Extract the [X, Y] coordinate from the center of the cell holding the provided text.  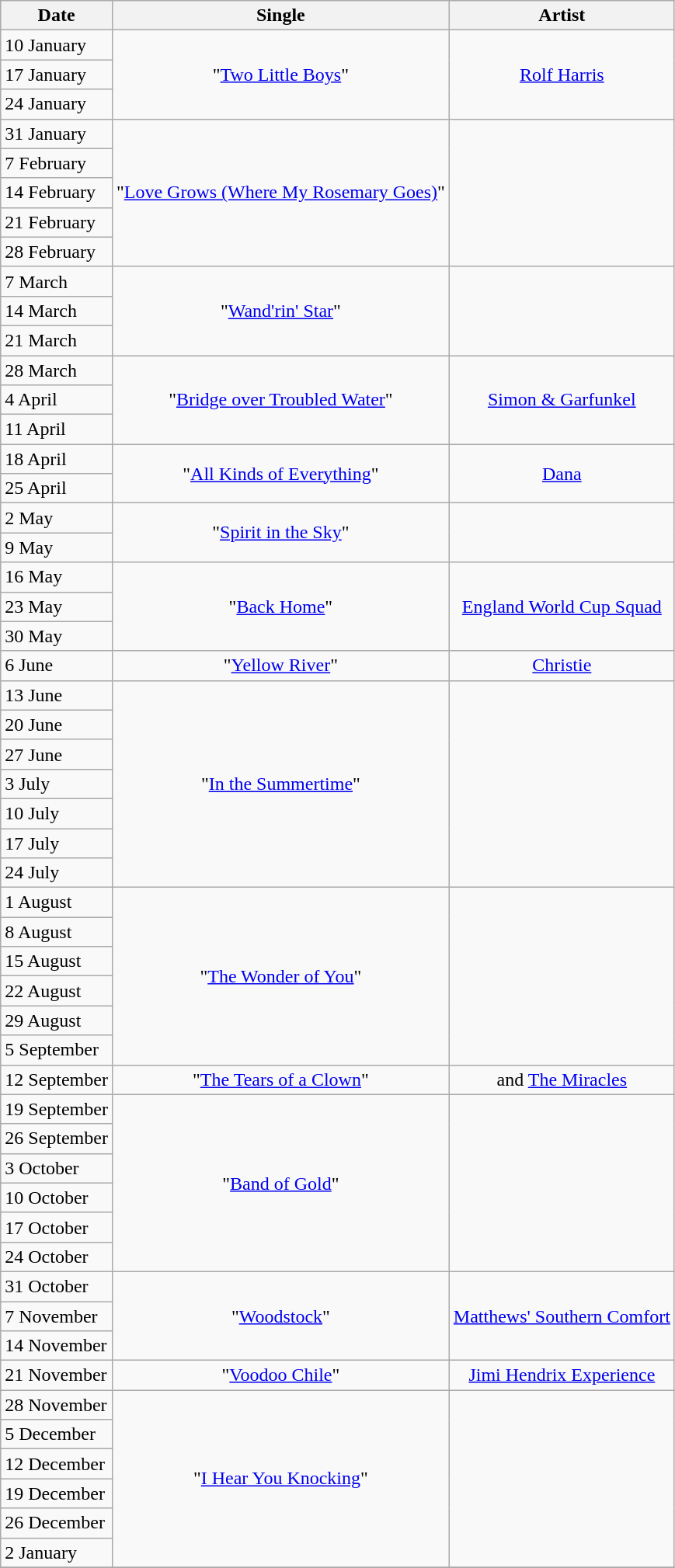
5 December [57, 1434]
23 May [57, 607]
8 August [57, 932]
7 February [57, 163]
13 June [57, 695]
21 November [57, 1375]
Rolf Harris [562, 75]
"Love Grows (Where My Rosemary Goes)" [280, 193]
12 December [57, 1464]
19 December [57, 1493]
"Back Home" [280, 607]
6 June [57, 666]
30 May [57, 636]
28 March [57, 370]
England World Cup Squad [562, 607]
Jimi Hendrix Experience [562, 1375]
"The Wonder of You" [280, 976]
7 March [57, 281]
"Bridge over Troubled Water" [280, 400]
10 October [57, 1198]
Simon & Garfunkel [562, 400]
Date [57, 16]
24 July [57, 873]
29 August [57, 1020]
19 September [57, 1109]
"In the Summertime" [280, 784]
7 November [57, 1316]
14 February [57, 193]
10 January [57, 45]
9 May [57, 548]
4 April [57, 400]
"I Hear You Knocking" [280, 1479]
20 June [57, 725]
"Woodstock" [280, 1316]
"Wand'rin' Star" [280, 311]
1 August [57, 902]
31 October [57, 1286]
18 April [57, 459]
Artist [562, 16]
"The Tears of a Clown" [280, 1080]
17 July [57, 843]
5 September [57, 1050]
14 March [57, 311]
Matthews' Southern Comfort [562, 1316]
Dana [562, 474]
26 December [57, 1523]
2 May [57, 518]
"Yellow River" [280, 666]
"Band of Gold" [280, 1183]
22 August [57, 991]
28 February [57, 252]
17 October [57, 1227]
31 January [57, 134]
28 November [57, 1405]
17 January [57, 75]
"Voodoo Chile" [280, 1375]
3 October [57, 1168]
25 April [57, 488]
and The Miracles [562, 1080]
21 March [57, 340]
"Two Little Boys" [280, 75]
"Spirit in the Sky" [280, 533]
3 July [57, 784]
12 September [57, 1080]
Christie [562, 666]
21 February [57, 222]
2 January [57, 1552]
24 January [57, 104]
15 August [57, 961]
14 November [57, 1346]
Single [280, 16]
11 April [57, 429]
27 June [57, 754]
24 October [57, 1257]
10 July [57, 813]
"All Kinds of Everything" [280, 474]
26 September [57, 1139]
16 May [57, 577]
